Pinpoint the cell where the given text exists, returning its [X, Y] midpoint coordinate. 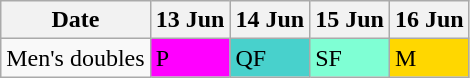
Men's doubles [76, 58]
13 Jun [190, 20]
P [190, 58]
15 Jun [350, 20]
14 Jun [270, 20]
SF [350, 58]
M [429, 58]
Date [76, 20]
16 Jun [429, 20]
QF [270, 58]
